From the cell containing the given text, extract its center point as (X, Y) coordinate. 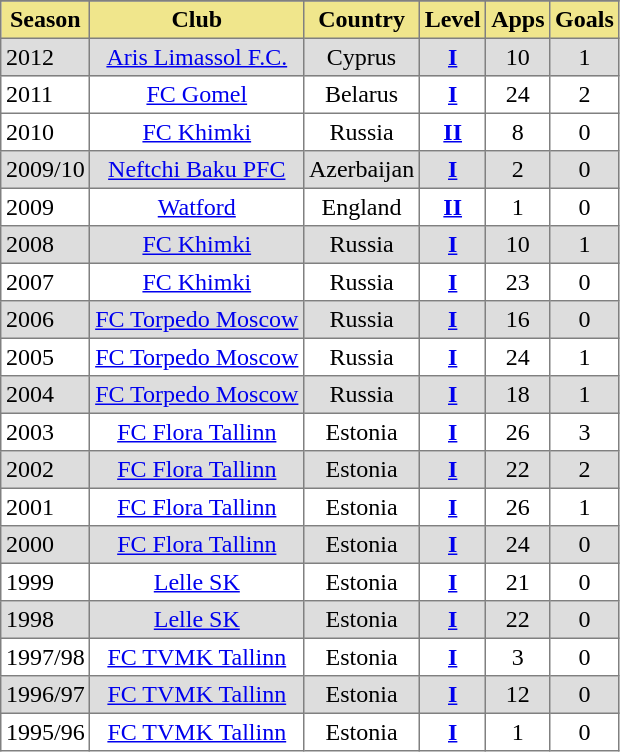
2005 (46, 357)
1999 (46, 582)
2007 (46, 282)
2006 (46, 320)
Neftchi Baku PFC (197, 170)
1997/98 (46, 657)
Aris Limassol F.C. (197, 57)
Goals (584, 20)
Belarus (362, 95)
Club (197, 20)
Azerbaijan (362, 170)
2011 (46, 95)
2009 (46, 207)
2002 (46, 470)
1998 (46, 620)
Level (452, 20)
Apps (518, 20)
2010 (46, 132)
8 (518, 132)
21 (518, 582)
2004 (46, 395)
FC Gomel (197, 95)
1996/97 (46, 695)
1995/96 (46, 732)
12 (518, 695)
2000 (46, 545)
Cyprus (362, 57)
2003 (46, 432)
2012 (46, 57)
2008 (46, 245)
23 (518, 282)
18 (518, 395)
2009/10 (46, 170)
Watford (197, 207)
England (362, 207)
Season (46, 20)
16 (518, 320)
Country (362, 20)
2001 (46, 507)
